Locate the cell with the specified text and output its [x, y] center coordinate. 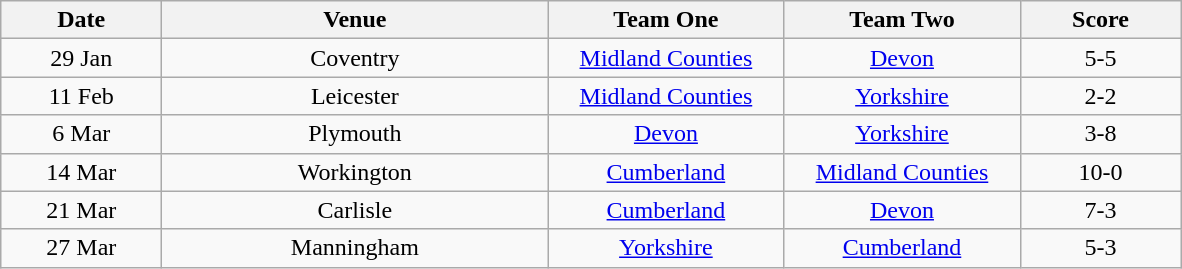
7-3 [1100, 210]
6 Mar [82, 134]
27 Mar [82, 248]
10-0 [1100, 172]
14 Mar [82, 172]
21 Mar [82, 210]
Team One [666, 20]
Manningham [355, 248]
29 Jan [82, 58]
5-5 [1100, 58]
3-8 [1100, 134]
Date [82, 20]
Venue [355, 20]
Team Two [902, 20]
Workington [355, 172]
2-2 [1100, 96]
Score [1100, 20]
11 Feb [82, 96]
5-3 [1100, 248]
Leicester [355, 96]
Coventry [355, 58]
Plymouth [355, 134]
Carlisle [355, 210]
